Find where the given text appears and provide that cell's center as [x, y] coordinate. 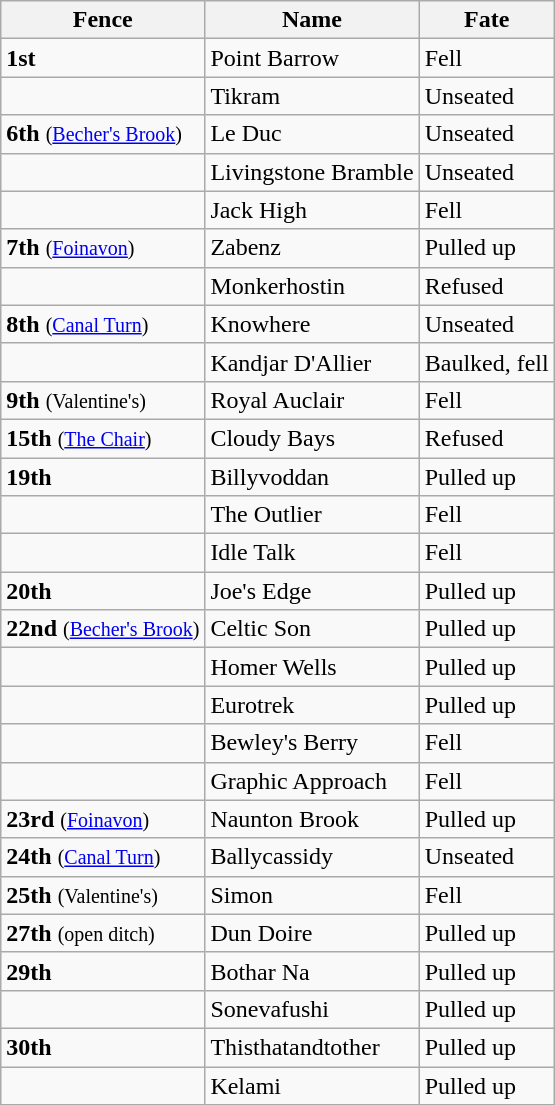
Thisthatandtother [312, 1047]
30th [103, 1047]
Name [312, 20]
Eurotrek [312, 705]
Knowhere [312, 324]
25th (Valentine's) [103, 895]
Le Duc [312, 134]
24th (Canal Turn) [103, 857]
23rd (Foinavon) [103, 819]
Idle Talk [312, 553]
Dun Doire [312, 933]
Jack High [312, 210]
22nd (Becher's Brook) [103, 629]
7th (Foinavon) [103, 248]
Zabenz [312, 248]
29th [103, 971]
27th (open ditch) [103, 933]
The Outlier [312, 515]
Baulked, fell [486, 362]
Fence [103, 20]
Bothar Na [312, 971]
Graphic Approach [312, 781]
1st [103, 58]
Point Barrow [312, 58]
8th (Canal Turn) [103, 324]
Sonevafushi [312, 1009]
9th (Valentine's) [103, 400]
Monkerhostin [312, 286]
Fate [486, 20]
Kandjar D'Allier [312, 362]
Tikram [312, 96]
20th [103, 591]
Simon [312, 895]
15th (The Chair) [103, 438]
Kelami [312, 1085]
Joe's Edge [312, 591]
Billyvoddan [312, 477]
Ballycassidy [312, 857]
Celtic Son [312, 629]
Homer Wells [312, 667]
Livingstone Bramble [312, 172]
Bewley's Berry [312, 743]
Cloudy Bays [312, 438]
6th (Becher's Brook) [103, 134]
19th [103, 477]
Naunton Brook [312, 819]
Royal Auclair [312, 400]
